Output the [X, Y] coordinate of the center of the cell containing the given text.  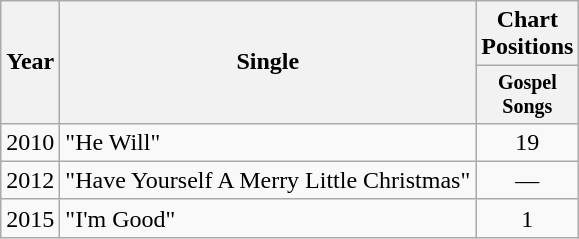
2012 [30, 180]
Single [268, 62]
"He Will" [268, 142]
2015 [30, 218]
"Have Yourself A Merry Little Christmas" [268, 180]
Year [30, 62]
Chart Positions [528, 34]
Gospel Songs [528, 94]
19 [528, 142]
"I'm Good" [268, 218]
— [528, 180]
2010 [30, 142]
1 [528, 218]
